Find where the given text appears and provide that cell's center as (x, y) coordinate. 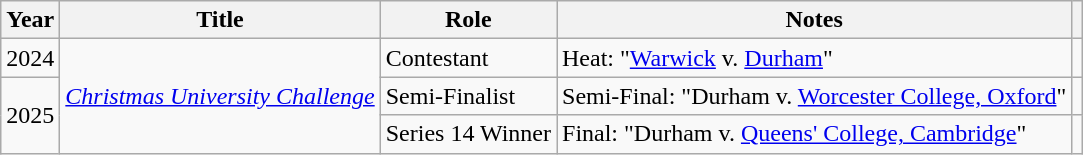
2024 (30, 58)
Semi-Final: "Durham v. Worcester College, Oxford" (814, 96)
Notes (814, 20)
Semi-Finalist (468, 96)
Series 14 Winner (468, 134)
Title (220, 20)
Heat: "Warwick v. Durham" (814, 58)
2025 (30, 115)
Christmas University Challenge (220, 96)
Role (468, 20)
Final: "Durham v. Queens' College, Cambridge" (814, 134)
Year (30, 20)
Contestant (468, 58)
